Return [X, Y] of the center of cell containing provided text 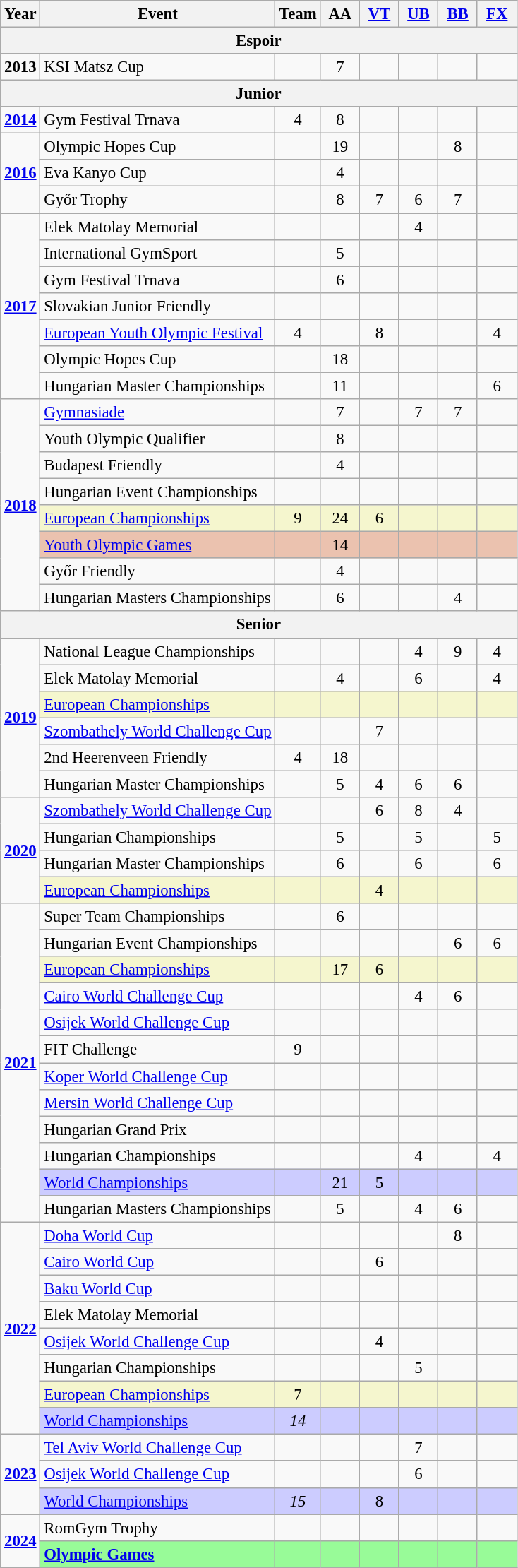
AA [340, 14]
Espoir [258, 41]
Senior [258, 625]
11 [340, 386]
15 [298, 1501]
2016 [20, 174]
2014 [20, 120]
21 [340, 1182]
Győr Friendly [158, 571]
Slovakian Junior Friendly [158, 306]
KSI Matsz Cup [158, 67]
European Youth Olympic Festival [158, 333]
Cairo World Challenge Cup [158, 997]
FIT Challenge [158, 1050]
17 [340, 970]
Győr Trophy [158, 200]
VT [380, 14]
Eva Kanyo Cup [158, 173]
Event [158, 14]
Junior [258, 94]
Mersin World Challenge Cup [158, 1103]
Year [20, 14]
2017 [20, 307]
Youth Olympic Games [158, 545]
Gymnasiade [158, 412]
24 [340, 518]
RomGym Trophy [158, 1528]
2022 [20, 1328]
Team [298, 14]
2023 [20, 1475]
2021 [20, 1062]
Budapest Friendly [158, 465]
Baku World Cup [158, 1288]
2020 [20, 850]
2019 [20, 718]
Cairo World Cup [158, 1262]
19 [340, 147]
National League Championships [158, 651]
Super Team Championships [158, 917]
2013 [20, 67]
Olympic Games [158, 1554]
Koper World Challenge Cup [158, 1076]
2024 [20, 1541]
Hungarian Grand Prix [158, 1129]
Tel Aviv World Challenge Cup [158, 1448]
Youth Olympic Qualifier [158, 439]
UB [418, 14]
2018 [20, 506]
International GymSport [158, 253]
BB [458, 14]
FX [497, 14]
2nd Heerenveen Friendly [158, 758]
Doha World Cup [158, 1235]
